Locate the cell with the specified text and output its [x, y] center coordinate. 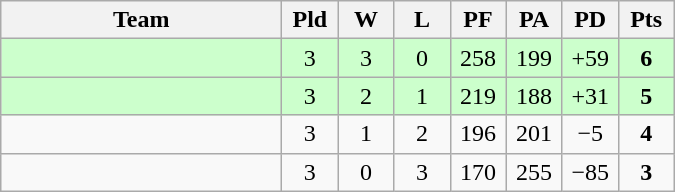
170 [478, 172]
255 [534, 172]
Pts [646, 20]
−5 [590, 134]
199 [534, 58]
219 [478, 96]
+59 [590, 58]
PF [478, 20]
−85 [590, 172]
188 [534, 96]
196 [478, 134]
Pld [310, 20]
PA [534, 20]
PD [590, 20]
W [366, 20]
L [422, 20]
258 [478, 58]
5 [646, 96]
4 [646, 134]
6 [646, 58]
201 [534, 134]
+31 [590, 96]
Team [142, 20]
